Return the (X, Y) coordinate for the center point of the cell that contains the specified text.  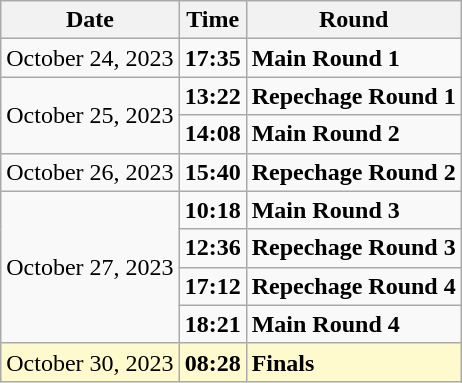
Main Round 4 (354, 324)
Main Round 1 (354, 58)
Repechage Round 1 (354, 96)
Round (354, 20)
Repechage Round 4 (354, 286)
October 26, 2023 (90, 172)
October 25, 2023 (90, 115)
October 24, 2023 (90, 58)
October 27, 2023 (90, 267)
Time (212, 20)
Finals (354, 362)
15:40 (212, 172)
Repechage Round 3 (354, 248)
17:35 (212, 58)
10:18 (212, 210)
October 30, 2023 (90, 362)
Main Round 2 (354, 134)
18:21 (212, 324)
Main Round 3 (354, 210)
13:22 (212, 96)
Date (90, 20)
Repechage Round 2 (354, 172)
08:28 (212, 362)
17:12 (212, 286)
12:36 (212, 248)
14:08 (212, 134)
